From the cell containing the given text, extract its center point as [X, Y] coordinate. 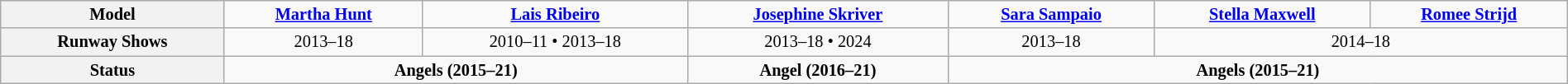
Lais Ribeiro [555, 14]
Model [112, 14]
Sara Sampaio [1052, 14]
Angel (2016–21) [817, 70]
2014–18 [1360, 42]
Stella Maxwell [1262, 14]
Josephine Skriver [817, 14]
Runway Shows [112, 42]
Martha Hunt [323, 14]
Romee Strijd [1469, 14]
2010–11 • 2013–18 [555, 42]
Status [112, 70]
2013–18 • 2024 [817, 42]
